From the cell containing the given text, extract its center point as (x, y) coordinate. 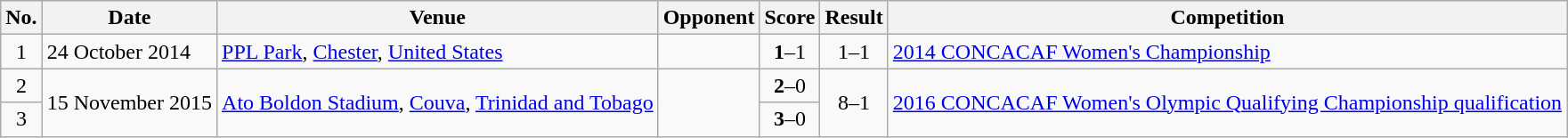
3–0 (790, 119)
Opponent (709, 18)
Score (790, 18)
15 November 2015 (129, 102)
1 (21, 52)
2–0 (790, 85)
Result (854, 18)
3 (21, 119)
2016 CONCACAF Women's Olympic Qualifying Championship qualification (1227, 102)
No. (21, 18)
Ato Boldon Stadium, Couva, Trinidad and Tobago (438, 102)
PPL Park, Chester, United States (438, 52)
24 October 2014 (129, 52)
Venue (438, 18)
2 (21, 85)
Competition (1227, 18)
Date (129, 18)
2014 CONCACAF Women's Championship (1227, 52)
8–1 (854, 102)
